Determine the [x, y] coordinate at the center of the cell enclosing the given text.  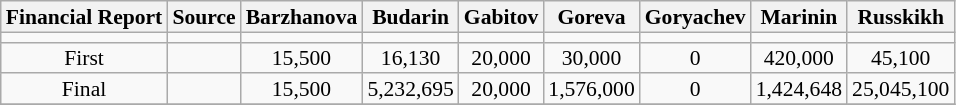
Goryachev [696, 16]
Final [84, 90]
5,232,695 [410, 90]
45,100 [900, 58]
1,424,648 [799, 90]
Gabitov [501, 16]
Source [204, 16]
16,130 [410, 58]
1,576,000 [591, 90]
Budarin [410, 16]
Marinin [799, 16]
Financial Report [84, 16]
25,045,100 [900, 90]
Goreva [591, 16]
30,000 [591, 58]
420,000 [799, 58]
First [84, 58]
Barzhanova [302, 16]
Russkikh [900, 16]
